For the text-containing cell, return its midpoint in (X, Y) coordinate format. 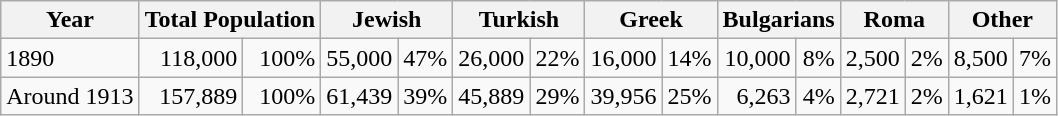
Around 1913 (70, 96)
7% (1034, 58)
Bulgarians (778, 20)
39,956 (624, 96)
2,500 (872, 58)
118,000 (191, 58)
1% (1034, 96)
4% (818, 96)
29% (558, 96)
8% (818, 58)
1890 (70, 58)
2,721 (872, 96)
Year (70, 20)
47% (426, 58)
Turkish (519, 20)
45,889 (492, 96)
Roma (894, 20)
1,621 (980, 96)
Greek (651, 20)
25% (690, 96)
26,000 (492, 58)
61,439 (360, 96)
14% (690, 58)
8,500 (980, 58)
39% (426, 96)
55,000 (360, 58)
157,889 (191, 96)
16,000 (624, 58)
22% (558, 58)
10,000 (756, 58)
Other (1002, 20)
Total Population (230, 20)
Jewish (387, 20)
6,263 (756, 96)
